Provide the [X, Y] coordinate of the cell's center where the given text is located.  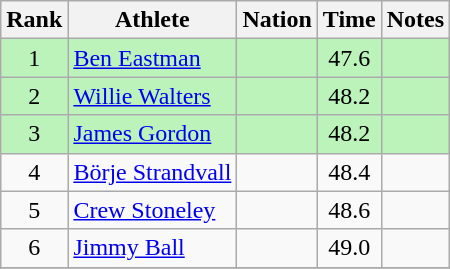
6 [34, 248]
2 [34, 96]
48.4 [349, 172]
47.6 [349, 58]
1 [34, 58]
Crew Stoneley [152, 210]
3 [34, 134]
Ben Eastman [152, 58]
Rank [34, 20]
48.6 [349, 210]
Börje Strandvall [152, 172]
49.0 [349, 248]
Jimmy Ball [152, 248]
Notes [415, 20]
4 [34, 172]
Athlete [152, 20]
5 [34, 210]
James Gordon [152, 134]
Time [349, 20]
Willie Walters [152, 96]
Nation [277, 20]
